Locate the cell with the specified text and output its (X, Y) center coordinate. 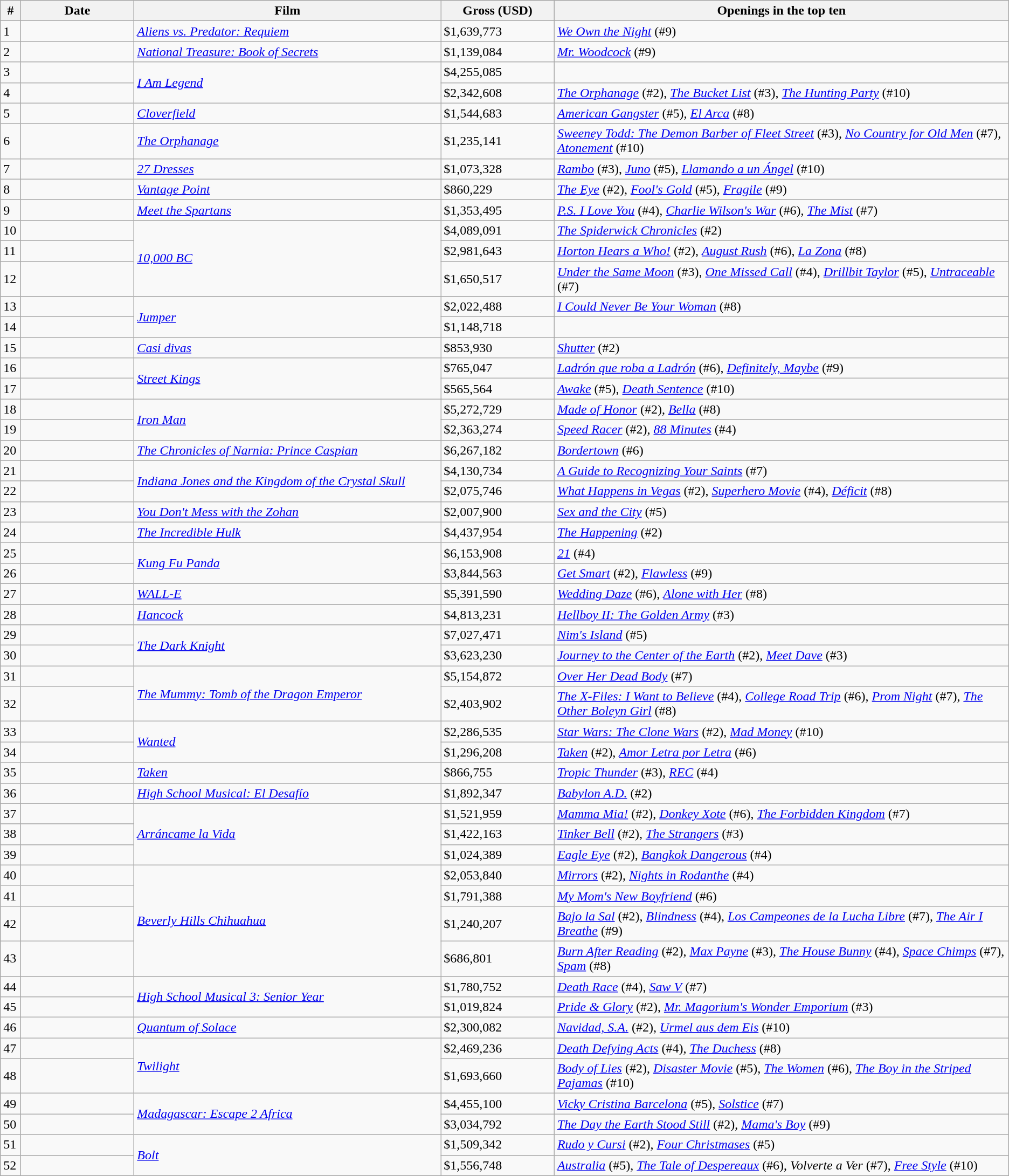
Nim's Island (#5) (782, 635)
Sweeney Todd: The Demon Barber of Fleet Street (#3), No Country for Old Men (#7), Atonement (#10) (782, 141)
$5,391,590 (498, 594)
31 (11, 676)
$7,027,471 (498, 635)
$6,267,182 (498, 450)
Awake (#5), Death Sentence (#10) (782, 389)
Vicky Cristina Barcelona (#5), Solstice (#7) (782, 1104)
23 (11, 512)
$4,813,231 (498, 614)
Arráncame la Vida (288, 834)
47 (11, 1048)
High School Musical: El Desafío (288, 793)
15 (11, 348)
Date (78, 11)
A Guide to Recognizing Your Saints (#7) (782, 471)
$1,556,748 (498, 1165)
Death Race (#4), Saw V (#7) (782, 986)
$1,509,342 (498, 1145)
Sex and the City (#5) (782, 512)
Bajo la Sal (#2), Blindness (#4), Los Campeones de la Lucha Libre (#7), The Air I Breathe (#9) (782, 923)
$1,544,683 (498, 113)
$1,139,084 (498, 52)
$853,930 (498, 348)
49 (11, 1104)
$1,422,163 (498, 834)
$2,286,535 (498, 732)
$1,650,517 (498, 278)
25 (11, 553)
$5,154,872 (498, 676)
Bordertown (#6) (782, 450)
Cloverfield (288, 113)
$1,148,718 (498, 327)
$4,437,954 (498, 532)
Journey to the Center of the Earth (#2), Meet Dave (#3) (782, 656)
The Chronicles of Narnia: Prince Caspian (288, 450)
$2,053,840 (498, 875)
$4,089,091 (498, 230)
National Treasure: Book of Secrets (288, 52)
Get Smart (#2), Flawless (#9) (782, 573)
12 (11, 278)
$2,342,608 (498, 93)
$2,469,236 (498, 1048)
I Am Legend (288, 82)
33 (11, 732)
Hancock (288, 614)
19 (11, 430)
43 (11, 959)
3 (11, 72)
18 (11, 409)
# (11, 11)
$565,564 (498, 389)
$4,255,085 (498, 72)
$1,073,328 (498, 169)
41 (11, 896)
Vantage Point (288, 189)
48 (11, 1076)
$4,130,734 (498, 471)
Under the Same Moon (#3), One Missed Call (#4), Drillbit Taylor (#5), Untraceable (#7) (782, 278)
$1,892,347 (498, 793)
Quantum of Solace (288, 1028)
$3,034,792 (498, 1124)
Rudo y Cursi (#2), Four Christmases (#5) (782, 1145)
The Mummy: Tomb of the Dragon Emperor (288, 693)
51 (11, 1145)
The Day the Earth Stood Still (#2), Mama's Boy (#9) (782, 1124)
Indiana Jones and the Kingdom of the Crystal Skull (288, 481)
27 (11, 594)
American Gangster (#5), El Arca (#8) (782, 113)
Navidad, S.A. (#2), Urmel aus dem Eis (#10) (782, 1028)
13 (11, 307)
The X-Files: I Want to Believe (#4), College Road Trip (#6), Prom Night (#7), The Other Boleyn Girl (#8) (782, 704)
29 (11, 635)
$860,229 (498, 189)
$866,755 (498, 773)
35 (11, 773)
You Don't Mess with the Zohan (288, 512)
$686,801 (498, 959)
8 (11, 189)
Pride & Glory (#2), Mr. Magorium's Wonder Emporium (#3) (782, 1007)
Burn After Reading (#2), Max Payne (#3), The House Bunny (#4), Space Chimps (#7), Spam (#8) (782, 959)
Rambo (#3), Juno (#5), Llamando a un Ángel (#10) (782, 169)
The Orphanage (288, 141)
30 (11, 656)
Wedding Daze (#6), Alone with Her (#8) (782, 594)
$1,693,660 (498, 1076)
Tropic Thunder (#3), REC (#4) (782, 773)
7 (11, 169)
I Could Never Be Your Woman (#8) (782, 307)
21 (11, 471)
11 (11, 251)
$1,791,388 (498, 896)
Openings in the top ten (782, 11)
Over Her Dead Body (#7) (782, 676)
21 (#4) (782, 553)
20 (11, 450)
Horton Hears a Who! (#2), August Rush (#6), La Zona (#8) (782, 251)
$3,844,563 (498, 573)
$1,639,773 (498, 31)
$3,623,230 (498, 656)
$2,075,746 (498, 491)
Taken (#2), Amor Letra por Letra (#6) (782, 752)
High School Musical 3: Senior Year (288, 996)
$4,455,100 (498, 1104)
Casi divas (288, 348)
$1,353,495 (498, 210)
10,000 BC (288, 258)
Australia (#5), The Tale of Despereaux (#6), Volverte a Ver (#7), Free Style (#10) (782, 1165)
Speed Racer (#2), 88 Minutes (#4) (782, 430)
Body of Lies (#2), Disaster Movie (#5), The Women (#6), The Boy in the Striped Pajamas (#10) (782, 1076)
38 (11, 834)
26 (11, 573)
Street Kings (288, 379)
6 (11, 141)
Gross (USD) (498, 11)
17 (11, 389)
Shutter (#2) (782, 348)
$2,022,488 (498, 307)
Wanted (288, 742)
$1,521,959 (498, 814)
50 (11, 1124)
1 (11, 31)
$1,235,141 (498, 141)
Babylon A.D. (#2) (782, 793)
Eagle Eye (#2), Bangkok Dangerous (#4) (782, 855)
46 (11, 1028)
Star Wars: The Clone Wars (#2), Mad Money (#10) (782, 732)
$2,300,082 (498, 1028)
$1,240,207 (498, 923)
Iron Man (288, 419)
$2,981,643 (498, 251)
4 (11, 93)
$1,780,752 (498, 986)
$1,024,389 (498, 855)
14 (11, 327)
The Orphanage (#2), The Bucket List (#3), The Hunting Party (#10) (782, 93)
$765,047 (498, 368)
28 (11, 614)
Twilight (288, 1065)
The Dark Knight (288, 645)
$5,272,729 (498, 409)
The Happening (#2) (782, 532)
37 (11, 814)
Tinker Bell (#2), The Strangers (#3) (782, 834)
My Mom's New Boyfriend (#6) (782, 896)
45 (11, 1007)
Aliens vs. Predator: Requiem (288, 31)
Bolt (288, 1155)
27 Dresses (288, 169)
16 (11, 368)
9 (11, 210)
39 (11, 855)
The Eye (#2), Fool's Gold (#5), Fragile (#9) (782, 189)
The Spiderwick Chronicles (#2) (782, 230)
Jumper (288, 317)
10 (11, 230)
$2,007,900 (498, 512)
Beverly Hills Chihuahua (288, 920)
$1,019,824 (498, 1007)
$2,403,902 (498, 704)
36 (11, 793)
Mr. Woodcock (#9) (782, 52)
We Own the Night (#9) (782, 31)
42 (11, 923)
40 (11, 875)
Meet the Spartans (288, 210)
$1,296,208 (498, 752)
24 (11, 532)
$2,363,274 (498, 430)
What Happens in Vegas (#2), Superhero Movie (#4), Déficit (#8) (782, 491)
WALL-E (288, 594)
Madagascar: Escape 2 Africa (288, 1114)
34 (11, 752)
$6,153,908 (498, 553)
Mirrors (#2), Nights in Rodanthe (#4) (782, 875)
Film (288, 11)
44 (11, 986)
Hellboy II: The Golden Army (#3) (782, 614)
Mamma Mia! (#2), Donkey Xote (#6), The Forbidden Kingdom (#7) (782, 814)
P.S. I Love You (#4), Charlie Wilson's War (#6), The Mist (#7) (782, 210)
52 (11, 1165)
Ladrón que roba a Ladrón (#6), Definitely, Maybe (#9) (782, 368)
Kung Fu Panda (288, 563)
32 (11, 704)
22 (11, 491)
2 (11, 52)
Death Defying Acts (#4), The Duchess (#8) (782, 1048)
Taken (288, 773)
The Incredible Hulk (288, 532)
5 (11, 113)
Made of Honor (#2), Bella (#8) (782, 409)
